Output the [X, Y] coordinate of the center of the cell containing the given text.  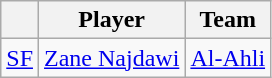
Al-Ahli [228, 58]
Zane Najdawi [112, 58]
Team [228, 20]
SF [20, 58]
Player [112, 20]
